Identify which cell holds the provided text, then report its [x, y] central coordinate. 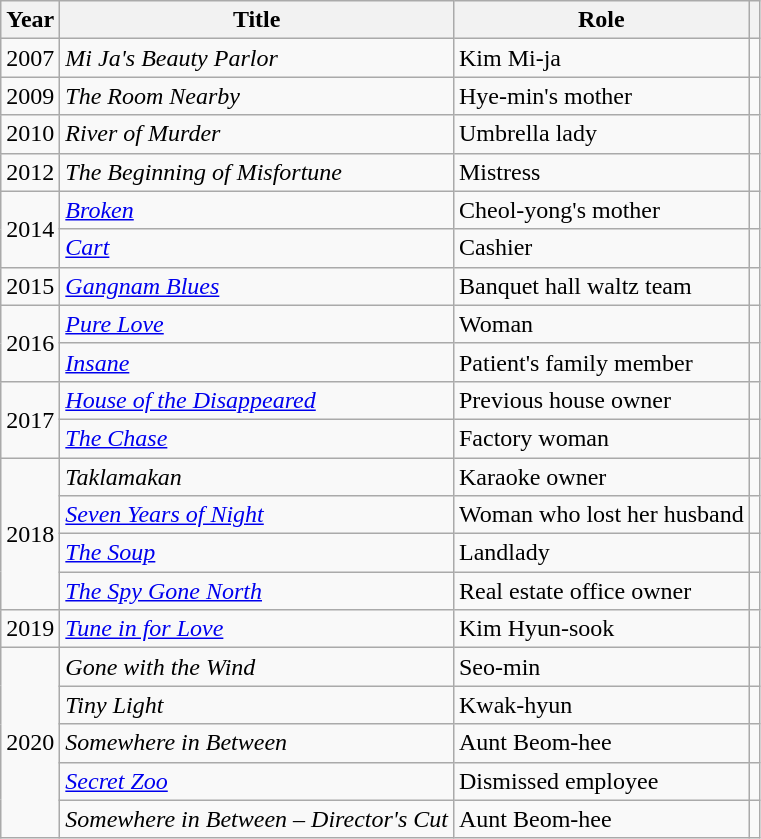
2010 [30, 134]
Somewhere in Between [257, 743]
Factory woman [601, 438]
Dismissed employee [601, 781]
Taklamakan [257, 477]
Cart [257, 248]
Umbrella lady [601, 134]
2017 [30, 419]
Karaoke owner [601, 477]
Mi Ja's Beauty Parlor [257, 58]
Mistress [601, 172]
2015 [30, 286]
Seven Years of Night [257, 515]
Seo-min [601, 667]
2012 [30, 172]
The Chase [257, 438]
2019 [30, 629]
2020 [30, 743]
Woman who lost her husband [601, 515]
Kim Hyun-sook [601, 629]
Secret Zoo [257, 781]
House of the Disappeared [257, 400]
Pure Love [257, 324]
Gangnam Blues [257, 286]
The Soup [257, 553]
Insane [257, 362]
2009 [30, 96]
Gone with the Wind [257, 667]
Previous house owner [601, 400]
Woman [601, 324]
Cashier [601, 248]
River of Murder [257, 134]
Broken [257, 210]
Title [257, 20]
Banquet hall waltz team [601, 286]
Role [601, 20]
Kim Mi-ja [601, 58]
2007 [30, 58]
Tune in for Love [257, 629]
2016 [30, 343]
The Spy Gone North [257, 591]
Cheol-yong's mother [601, 210]
Kwak-hyun [601, 705]
Real estate office owner [601, 591]
2018 [30, 534]
Hye-min's mother [601, 96]
Somewhere in Between – Director's Cut [257, 819]
The Room Nearby [257, 96]
2014 [30, 229]
Patient's family member [601, 362]
Year [30, 20]
Landlady [601, 553]
The Beginning of Misfortune [257, 172]
Tiny Light [257, 705]
